For the text-containing cell, return its midpoint in [X, Y] coordinate format. 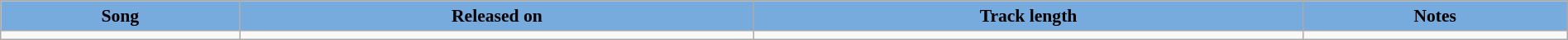
Track length [1029, 16]
Released on [497, 16]
Song [121, 16]
Notes [1435, 16]
